Locate the cell with the specified text and output its (x, y) center coordinate. 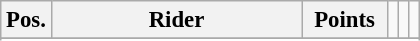
Pos. (26, 20)
Points (345, 20)
Rider (176, 20)
